Return the [X, Y] coordinate for the center point of the cell that contains the specified text.  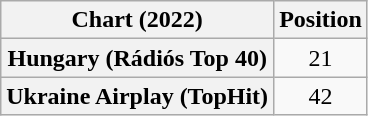
42 [321, 96]
Ukraine Airplay (TopHit) [138, 96]
Chart (2022) [138, 20]
Hungary (Rádiós Top 40) [138, 58]
21 [321, 58]
Position [321, 20]
